Detect which cell encompasses the target text, then output its (x, y) center coordinate. 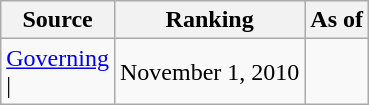
Source (58, 20)
Governing| (58, 72)
As of (337, 20)
November 1, 2010 (209, 72)
Ranking (209, 20)
